Return the [X, Y] coordinate for the center point of the cell that contains the specified text.  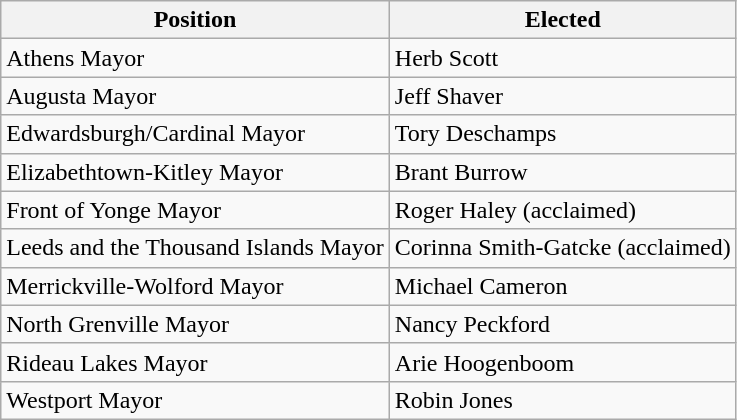
Jeff Shaver [562, 96]
Rideau Lakes Mayor [196, 362]
Nancy Peckford [562, 324]
Elizabethtown-Kitley Mayor [196, 172]
Augusta Mayor [196, 96]
Merrickville-Wolford Mayor [196, 286]
Athens Mayor [196, 58]
Elected [562, 20]
Position [196, 20]
North Grenville Mayor [196, 324]
Tory Deschamps [562, 134]
Leeds and the Thousand Islands Mayor [196, 248]
Roger Haley (acclaimed) [562, 210]
Arie Hoogenboom [562, 362]
Brant Burrow [562, 172]
Edwardsburgh/Cardinal Mayor [196, 134]
Corinna Smith-Gatcke (acclaimed) [562, 248]
Herb Scott [562, 58]
Robin Jones [562, 400]
Front of Yonge Mayor [196, 210]
Michael Cameron [562, 286]
Westport Mayor [196, 400]
